Pinpoint the cell where the given text exists, returning its (x, y) midpoint coordinate. 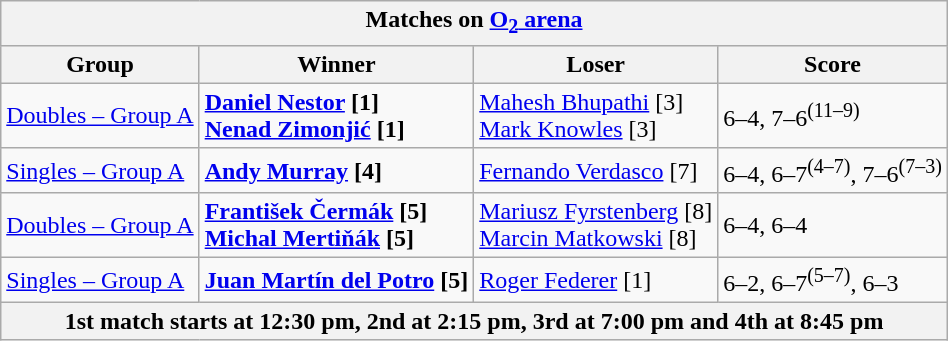
Juan Martín del Potro [5] (336, 280)
Mariusz Fyrstenberg [8] Marcin Matkowski [8] (596, 226)
František Čermák [5] Michal Mertiňák [5] (336, 226)
6–2, 6–7(5–7), 6–3 (833, 280)
Roger Federer [1] (596, 280)
Loser (596, 64)
Winner (336, 64)
6–4, 6–4 (833, 226)
Andy Murray [4] (336, 170)
Daniel Nestor [1] Nenad Zimonjić [1] (336, 116)
6–4, 6–7(4–7), 7–6(7–3) (833, 170)
Matches on O2 arena (474, 23)
Group (100, 64)
Mahesh Bhupathi [3] Mark Knowles [3] (596, 116)
Score (833, 64)
Fernando Verdasco [7] (596, 170)
1st match starts at 12:30 pm, 2nd at 2:15 pm, 3rd at 7:00 pm and 4th at 8:45 pm (474, 321)
6–4, 7–6(11–9) (833, 116)
